Determine the (x, y) coordinate at the center of the cell enclosing the given text.  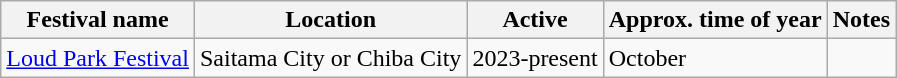
2023-present (535, 58)
Saitama City or Chiba City (330, 58)
Notes (861, 20)
Active (535, 20)
Location (330, 20)
October (715, 58)
Loud Park Festival (98, 58)
Approx. time of year (715, 20)
Festival name (98, 20)
